Pinpoint the cell where the given text exists, returning its (X, Y) midpoint coordinate. 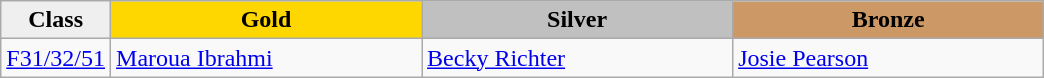
Class (56, 20)
Silver (578, 20)
Gold (266, 20)
Josie Pearson (888, 58)
Becky Richter (578, 58)
Bronze (888, 20)
F31/32/51 (56, 58)
Maroua Ibrahmi (266, 58)
